Capture the cell that displays the provided text and extract its [x, y] central coordinate. 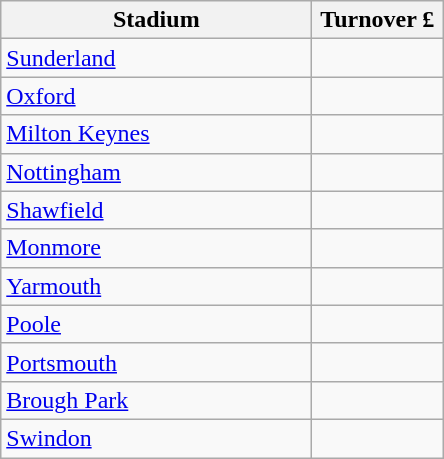
Turnover £ [378, 20]
Poole [156, 324]
Stadium [156, 20]
Sunderland [156, 58]
Milton Keynes [156, 134]
Portsmouth [156, 362]
Swindon [156, 438]
Nottingham [156, 172]
Shawfield [156, 210]
Yarmouth [156, 286]
Brough Park [156, 400]
Oxford [156, 96]
Monmore [156, 248]
